Return the (x, y) coordinate for the center point of the cell that contains the specified text.  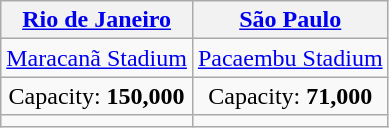
Maracanã Stadium (97, 58)
Rio de Janeiro (97, 20)
Pacaembu Stadium (290, 58)
Capacity: 71,000 (290, 96)
Capacity: 150,000 (97, 96)
São Paulo (290, 20)
